Return (x, y) of the center of cell containing provided text 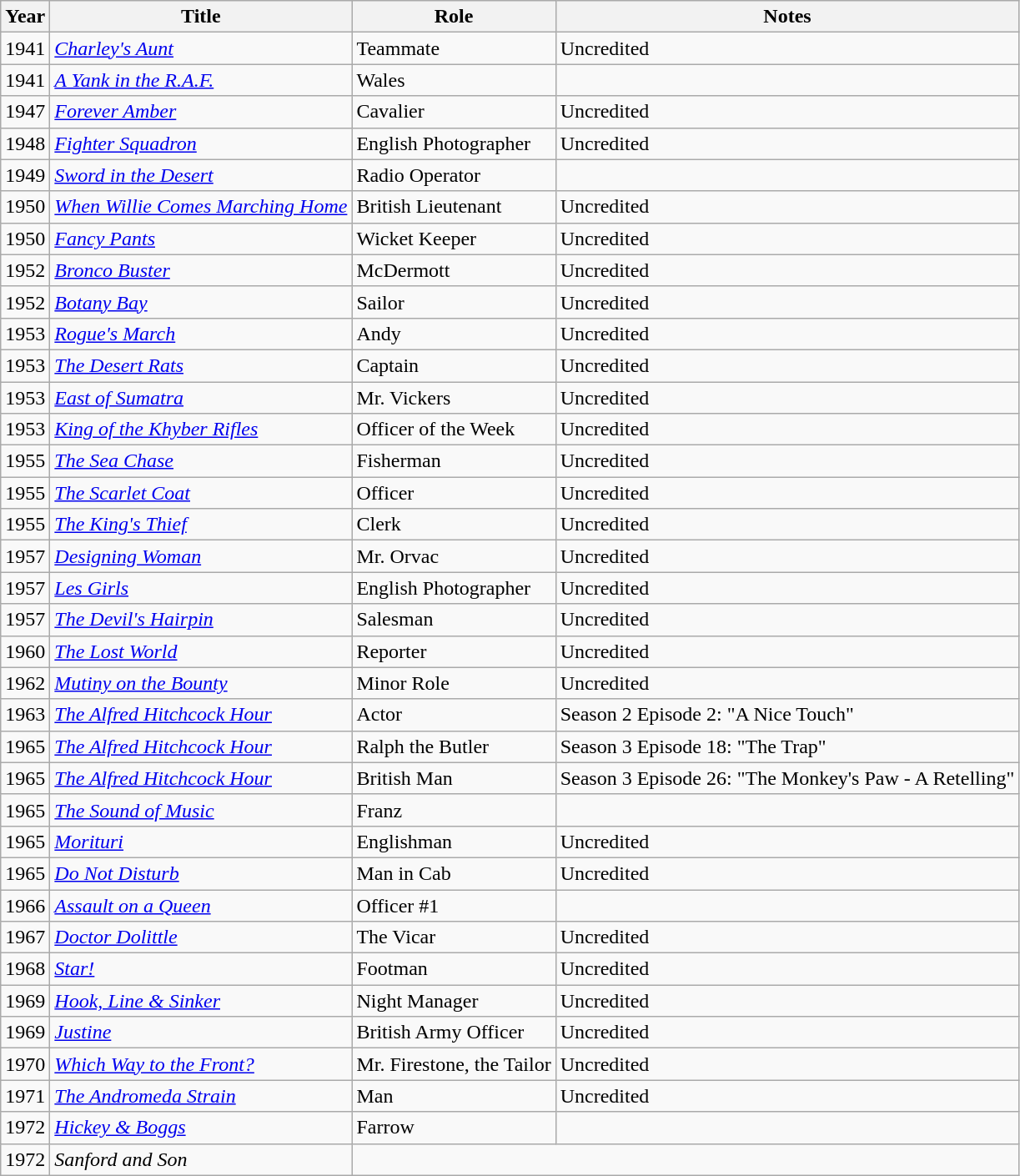
The Vicar (454, 937)
Englishman (454, 842)
A Yank in the R.A.F. (201, 80)
Captain (454, 365)
Fighter Squadron (201, 143)
1971 (25, 1096)
Footman (454, 969)
East of Sumatra (201, 398)
1960 (25, 651)
Actor (454, 715)
Mr. Orvac (454, 556)
British Lieutenant (454, 207)
Man (454, 1096)
Mr. Firestone, the Tailor (454, 1064)
McDermott (454, 270)
Assault on a Queen (201, 905)
1962 (25, 683)
The Devil's Hairpin (201, 620)
Mr. Vickers (454, 398)
When Willie Comes Marching Home (201, 207)
Man in Cab (454, 873)
Cavalier (454, 112)
Officer (454, 493)
1967 (25, 937)
Year (25, 17)
Hickey & Boggs (201, 1128)
Les Girls (201, 588)
The Scarlet Coat (201, 493)
Morituri (201, 842)
Star! (201, 969)
The Sound of Music (201, 810)
Andy (454, 334)
Teammate (454, 48)
Mutiny on the Bounty (201, 683)
1968 (25, 969)
The Sea Chase (201, 461)
Title (201, 17)
Officer #1 (454, 905)
1966 (25, 905)
Role (454, 17)
Ralph the Butler (454, 746)
Sanford and Son (201, 1159)
Wales (454, 80)
Wicket Keeper (454, 239)
Forever Amber (201, 112)
Farrow (454, 1128)
1949 (25, 175)
1963 (25, 715)
British Man (454, 778)
Minor Role (454, 683)
1970 (25, 1064)
Fisherman (454, 461)
Clerk (454, 525)
1947 (25, 112)
Radio Operator (454, 175)
Bronco Buster (201, 270)
British Army Officer (454, 1033)
King of the Khyber Rifles (201, 430)
Salesman (454, 620)
Season 3 Episode 26: "The Monkey's Paw - A Retelling" (787, 778)
The Lost World (201, 651)
Reporter (454, 651)
Night Manager (454, 1001)
Designing Woman (201, 556)
Sailor (454, 302)
Notes (787, 17)
Charley's Aunt (201, 48)
Franz (454, 810)
1948 (25, 143)
Rogue's March (201, 334)
The King's Thief (201, 525)
Botany Bay (201, 302)
Hook, Line & Sinker (201, 1001)
Season 2 Episode 2: "A Nice Touch" (787, 715)
The Andromeda Strain (201, 1096)
Which Way to the Front? (201, 1064)
Season 3 Episode 18: "The Trap" (787, 746)
Doctor Dolittle (201, 937)
Officer of the Week (454, 430)
Justine (201, 1033)
Sword in the Desert (201, 175)
Fancy Pants (201, 239)
The Desert Rats (201, 365)
Do Not Disturb (201, 873)
